Determine the [X, Y] coordinate at the center of the cell enclosing the given text.  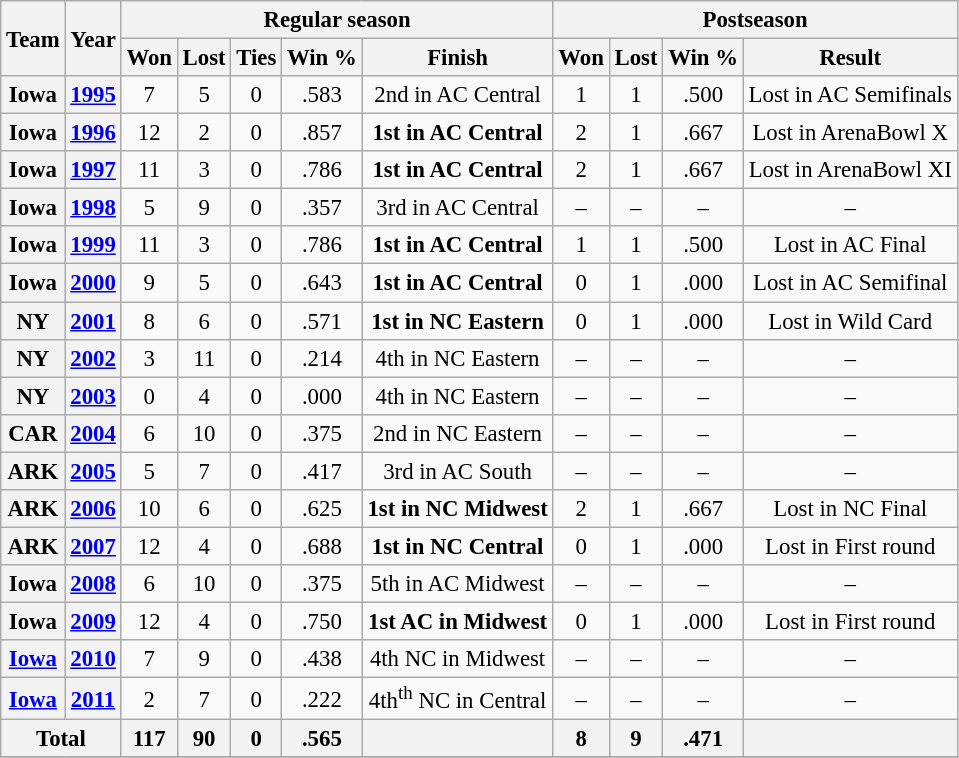
Postseason [755, 20]
3rd in AC South [458, 471]
Lost in AC Final [850, 245]
Lost in ArenaBowl XI [850, 170]
Team [33, 38]
Year [93, 38]
Ties [256, 58]
.565 [322, 739]
Result [850, 58]
2007 [93, 546]
1996 [93, 133]
2005 [93, 471]
1999 [93, 245]
.625 [322, 509]
2nd in NC Eastern [458, 433]
90 [204, 739]
2011 [93, 699]
1st AC in Midwest [458, 621]
1st in NC Midwest [458, 509]
Lost in AC Semifinals [850, 95]
4th NC in Midwest [458, 659]
2009 [93, 621]
3rd in AC Central [458, 208]
1998 [93, 208]
.222 [322, 699]
.471 [703, 739]
Lost in Wild Card [850, 321]
2008 [93, 584]
CAR [33, 433]
2003 [93, 396]
.438 [322, 659]
1997 [93, 170]
Total [61, 739]
2010 [93, 659]
117 [149, 739]
1st in NC Central [458, 546]
.688 [322, 546]
Finish [458, 58]
2002 [93, 358]
.571 [322, 321]
2000 [93, 283]
2nd in AC Central [458, 95]
Regular season [337, 20]
.357 [322, 208]
.643 [322, 283]
5th in AC Midwest [458, 584]
.214 [322, 358]
2004 [93, 433]
.417 [322, 471]
.583 [322, 95]
Lost in NC Final [850, 509]
4thth NC in Central [458, 699]
.857 [322, 133]
2001 [93, 321]
Lost in ArenaBowl X [850, 133]
Lost in AC Semifinal [850, 283]
.750 [322, 621]
1st in NC Eastern [458, 321]
1995 [93, 95]
2006 [93, 509]
